Extract the [x, y] coordinate from the center of the cell holding the provided text.  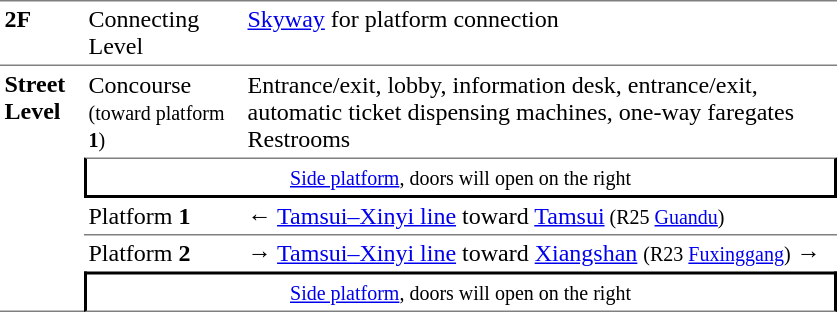
Entrance/exit, lobby, information desk, entrance/exit, automatic ticket dispensing machines, one-way faregatesRestrooms [540, 112]
Platform 1 [164, 217]
Street Level [42, 189]
Skyway for platform connection [540, 33]
Concourse(toward platform 1) [164, 112]
→ Tamsui–Xinyi line toward Xiangshan (R23 Fuxinggang) → [540, 254]
2F [42, 33]
Platform 2 [164, 254]
← Tamsui–Xinyi line toward Tamsui (R25 Guandu) [540, 217]
Connecting Level [164, 33]
